Output the [X, Y] coordinate of the center of the cell containing the given text.  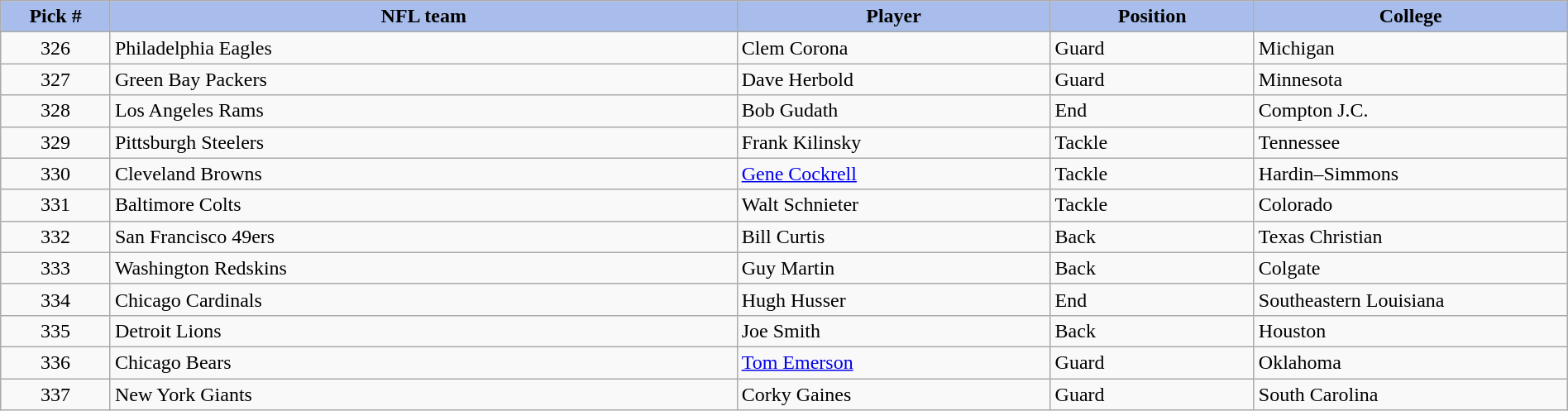
334 [56, 299]
330 [56, 174]
Pick # [56, 17]
Player [893, 17]
326 [56, 48]
Position [1152, 17]
Texas Christian [1411, 237]
Detroit Lions [423, 331]
Philadelphia Eagles [423, 48]
Walt Schnieter [893, 205]
Chicago Bears [423, 362]
332 [56, 237]
Green Bay Packers [423, 79]
New York Giants [423, 394]
Colorado [1411, 205]
Hardin–Simmons [1411, 174]
331 [56, 205]
Cleveland Browns [423, 174]
Gene Cockrell [893, 174]
College [1411, 17]
Joe Smith [893, 331]
Bob Gudath [893, 111]
Guy Martin [893, 268]
Bill Curtis [893, 237]
Michigan [1411, 48]
336 [56, 362]
337 [56, 394]
Colgate [1411, 268]
329 [56, 142]
Tennessee [1411, 142]
Frank Kilinsky [893, 142]
Houston [1411, 331]
Clem Corona [893, 48]
Baltimore Colts [423, 205]
327 [56, 79]
328 [56, 111]
333 [56, 268]
San Francisco 49ers [423, 237]
Pittsburgh Steelers [423, 142]
Washington Redskins [423, 268]
Oklahoma [1411, 362]
NFL team [423, 17]
Tom Emerson [893, 362]
Southeastern Louisiana [1411, 299]
Corky Gaines [893, 394]
Chicago Cardinals [423, 299]
Compton J.C. [1411, 111]
Los Angeles Rams [423, 111]
Dave Herbold [893, 79]
Minnesota [1411, 79]
Hugh Husser [893, 299]
South Carolina [1411, 394]
335 [56, 331]
